From the cell containing the given text, extract its center point as (X, Y) coordinate. 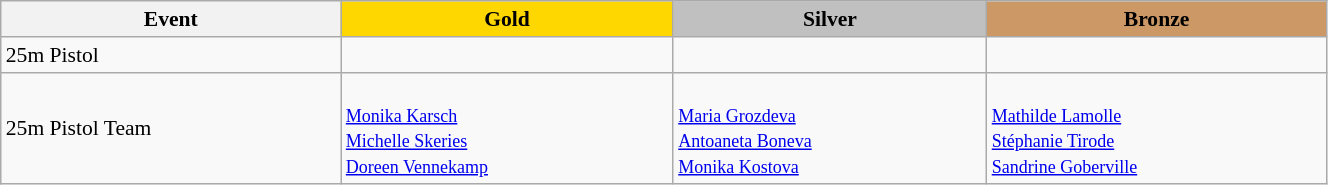
Maria GrozdevaAntoaneta BonevaMonika Kostova (830, 128)
Event (171, 19)
Silver (830, 19)
25m Pistol Team (171, 128)
Monika KarschMichelle SkeriesDoreen Vennekamp (507, 128)
Gold (507, 19)
25m Pistol (171, 55)
Bronze (1157, 19)
Mathilde LamolleStéphanie TirodeSandrine Goberville (1157, 128)
